Return [x, y] of the center of cell containing provided text 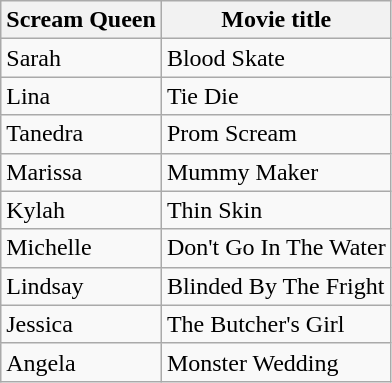
Lina [82, 96]
Angela [82, 362]
Lindsay [82, 286]
Monster Wedding [276, 362]
Thin Skin [276, 210]
Michelle [82, 248]
Marissa [82, 172]
Sarah [82, 58]
Tie Die [276, 96]
Scream Queen [82, 20]
Blinded By The Fright [276, 286]
Jessica [82, 324]
Mummy Maker [276, 172]
Blood Skate [276, 58]
The Butcher's Girl [276, 324]
Tanedra [82, 134]
Prom Scream [276, 134]
Movie title [276, 20]
Don't Go In The Water [276, 248]
Kylah [82, 210]
